Return the (x, y) coordinate for the center point of the cell that contains the specified text.  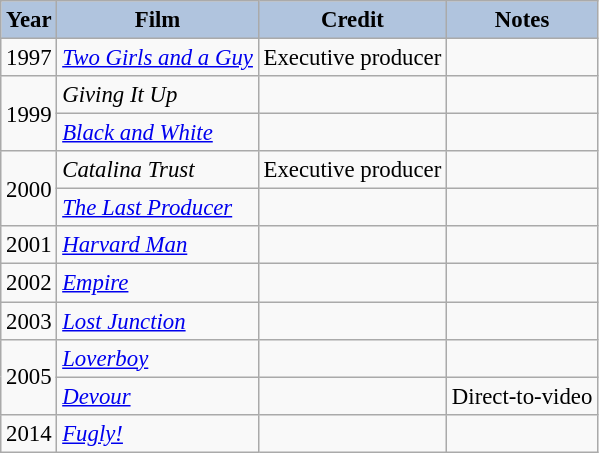
Devour (158, 396)
Lost Junction (158, 321)
Two Girls and a Guy (158, 58)
2003 (29, 321)
1997 (29, 58)
2000 (29, 188)
2001 (29, 245)
2002 (29, 283)
Loverboy (158, 358)
Harvard Man (158, 245)
Giving It Up (158, 95)
2005 (29, 376)
Year (29, 20)
Notes (522, 20)
Catalina Trust (158, 170)
Black and White (158, 133)
Credit (352, 20)
Empire (158, 283)
2014 (29, 433)
The Last Producer (158, 208)
1999 (29, 114)
Direct-to-video (522, 396)
Fugly! (158, 433)
Film (158, 20)
